For the text-containing cell, return its midpoint in (x, y) coordinate format. 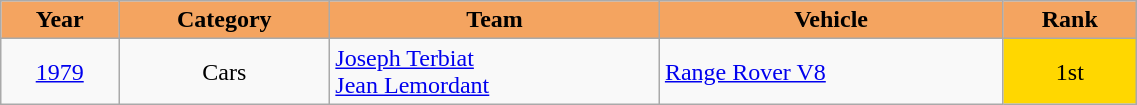
Range Rover V8 (830, 72)
1st (1070, 72)
Team (495, 20)
Rank (1070, 20)
Cars (224, 72)
Vehicle (830, 20)
Year (60, 20)
Joseph Terbiat Jean Lemordant (495, 72)
Category (224, 20)
1979 (60, 72)
